Search for the cell housing the specified text and yield its [x, y] center coordinate. 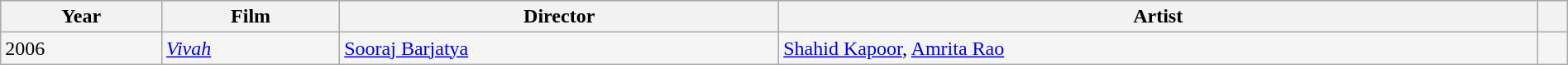
Shahid Kapoor, Amrita Rao [1158, 48]
2006 [81, 48]
Sooraj Barjatya [559, 48]
Artist [1158, 17]
Director [559, 17]
Year [81, 17]
Film [251, 17]
Vivah [251, 48]
